Locate the cell with the specified text and output its (x, y) center coordinate. 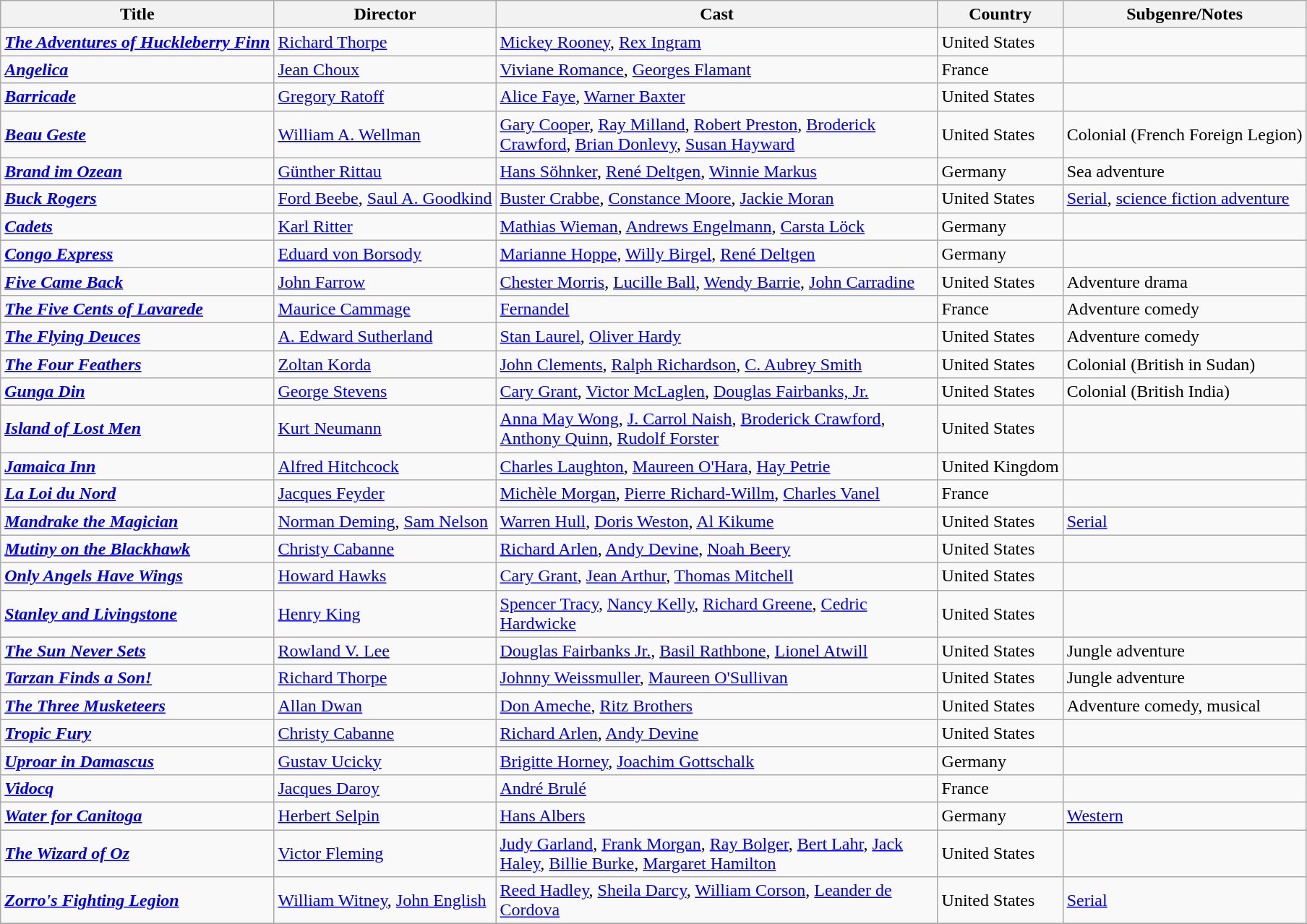
Stanley and Livingstone (137, 613)
Anna May Wong, J. Carrol Naish, Broderick Crawford, Anthony Quinn, Rudolf Forster (717, 429)
Cast (717, 14)
Director (385, 14)
Uproar in Damascus (137, 761)
Brand im Ozean (137, 171)
The Three Musketeers (137, 706)
Jean Choux (385, 69)
Charles Laughton, Maureen O'Hara, Hay Petrie (717, 466)
Gregory Ratoff (385, 97)
Alfred Hitchcock (385, 466)
Jacques Feyder (385, 494)
Brigitte Horney, Joachim Gottschalk (717, 761)
Reed Hadley, Sheila Darcy, William Corson, Leander de Cordova (717, 901)
Herbert Selpin (385, 816)
Norman Deming, Sam Nelson (385, 521)
Fernandel (717, 309)
Only Angels Have Wings (137, 576)
The Adventures of Huckleberry Finn (137, 42)
Title (137, 14)
Angelica (137, 69)
Allan Dwan (385, 706)
The Four Feathers (137, 364)
Vidocq (137, 788)
Island of Lost Men (137, 429)
Adventure drama (1184, 281)
Stan Laurel, Oliver Hardy (717, 336)
Colonial (French Foreign Legion) (1184, 134)
George Stevens (385, 392)
Cary Grant, Jean Arthur, Thomas Mitchell (717, 576)
Viviane Romance, Georges Flamant (717, 69)
Karl Ritter (385, 226)
Cary Grant, Victor McLaglen, Douglas Fairbanks, Jr. (717, 392)
Henry King (385, 613)
Johnny Weissmuller, Maureen O'Sullivan (717, 678)
Zoltan Korda (385, 364)
Mickey Rooney, Rex Ingram (717, 42)
Mandrake the Magician (137, 521)
Victor Fleming (385, 853)
Spencer Tracy, Nancy Kelly, Richard Greene, Cedric Hardwicke (717, 613)
Sea adventure (1184, 171)
Eduard von Borsody (385, 254)
Zorro's Fighting Legion (137, 901)
Five Came Back (137, 281)
Judy Garland, Frank Morgan, Ray Bolger, Bert Lahr, Jack Haley, Billie Burke, Margaret Hamilton (717, 853)
Barricade (137, 97)
Howard Hawks (385, 576)
Douglas Fairbanks Jr., Basil Rathbone, Lionel Atwill (717, 651)
Congo Express (137, 254)
La Loi du Nord (137, 494)
Serial, science fiction adventure (1184, 199)
Colonial (British India) (1184, 392)
Jacques Daroy (385, 788)
Gary Cooper, Ray Milland, Robert Preston, Broderick Crawford, Brian Donlevy, Susan Hayward (717, 134)
Ford Beebe, Saul A. Goodkind (385, 199)
The Wizard of Oz (137, 853)
André Brulé (717, 788)
Don Ameche, Ritz Brothers (717, 706)
Cadets (137, 226)
The Five Cents of Lavarede (137, 309)
United Kingdom (1000, 466)
Tropic Fury (137, 733)
Warren Hull, Doris Weston, Al Kikume (717, 521)
Western (1184, 816)
Tarzan Finds a Son! (137, 678)
Alice Faye, Warner Baxter (717, 97)
Chester Morris, Lucille Ball, Wendy Barrie, John Carradine (717, 281)
Richard Arlen, Andy Devine (717, 733)
John Clements, Ralph Richardson, C. Aubrey Smith (717, 364)
William Witney, John English (385, 901)
The Sun Never Sets (137, 651)
Mathias Wieman, Andrews Engelmann, Carsta Löck (717, 226)
Kurt Neumann (385, 429)
Buck Rogers (137, 199)
Country (1000, 14)
Mutiny on the Blackhawk (137, 549)
Gunga Din (137, 392)
Adventure comedy, musical (1184, 706)
Marianne Hoppe, Willy Birgel, René Deltgen (717, 254)
William A. Wellman (385, 134)
Beau Geste (137, 134)
John Farrow (385, 281)
Günther Rittau (385, 171)
Hans Söhnker, René Deltgen, Winnie Markus (717, 171)
Richard Arlen, Andy Devine, Noah Beery (717, 549)
A. Edward Sutherland (385, 336)
The Flying Deuces (137, 336)
Jamaica Inn (137, 466)
Water for Canitoga (137, 816)
Gustav Ucicky (385, 761)
Michèle Morgan, Pierre Richard-Willm, Charles Vanel (717, 494)
Maurice Cammage (385, 309)
Colonial (British in Sudan) (1184, 364)
Subgenre/Notes (1184, 14)
Hans Albers (717, 816)
Rowland V. Lee (385, 651)
Buster Crabbe, Constance Moore, Jackie Moran (717, 199)
